Return the (x, y) coordinate for the center point of the cell that contains the specified text.  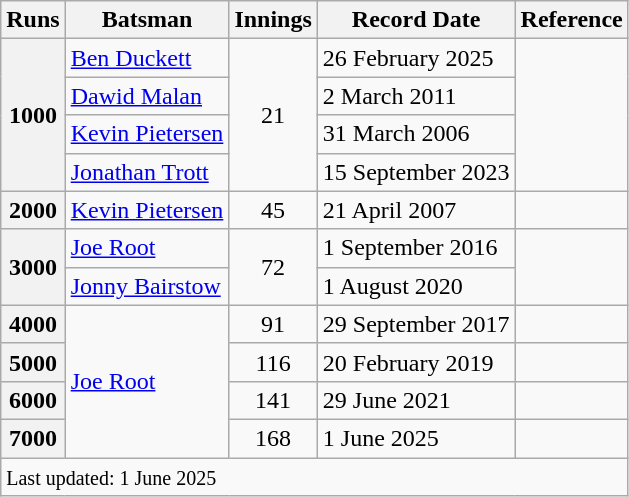
21 April 2007 (416, 210)
1000 (33, 115)
15 September 2023 (416, 172)
20 February 2019 (416, 362)
116 (273, 362)
29 September 2017 (416, 324)
Ben Duckett (147, 58)
6000 (33, 400)
2000 (33, 210)
4000 (33, 324)
2 March 2011 (416, 96)
1 August 2020 (416, 286)
91 (273, 324)
3000 (33, 267)
Reference (572, 20)
5000 (33, 362)
Record Date (416, 20)
Last updated: 1 June 2025 (314, 477)
26 February 2025 (416, 58)
31 March 2006 (416, 134)
72 (273, 267)
Dawid Malan (147, 96)
Batsman (147, 20)
168 (273, 438)
Innings (273, 20)
7000 (33, 438)
1 September 2016 (416, 248)
Jonny Bairstow (147, 286)
Runs (33, 20)
29 June 2021 (416, 400)
1 June 2025 (416, 438)
Jonathan Trott (147, 172)
45 (273, 210)
141 (273, 400)
21 (273, 115)
